For the text-containing cell, return its midpoint in (x, y) coordinate format. 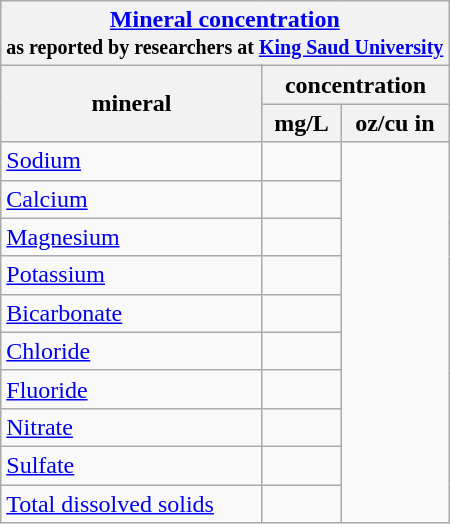
concentration (356, 85)
Chloride (132, 351)
Mineral concentrationas reported by researchers at King Saud University (225, 34)
Potassium (132, 275)
Nitrate (132, 427)
Sodium (132, 161)
Fluoride (132, 389)
oz/cu in (395, 123)
Total dissolved solids (132, 503)
mg/L (302, 123)
Sulfate (132, 465)
Calcium (132, 199)
Bicarbonate (132, 313)
Magnesium (132, 237)
mineral (132, 104)
